Return the (x, y) coordinate for the center point of the cell that contains the specified text.  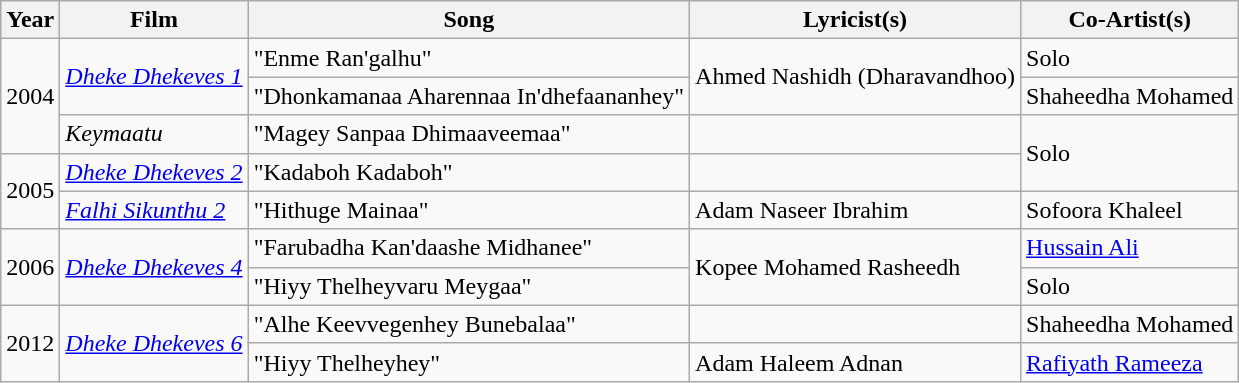
Song (468, 20)
"Kadaboh Kadaboh" (468, 172)
Adam Haleem Adnan (856, 362)
2005 (30, 191)
Rafiyath Rameeza (1130, 362)
Co-Artist(s) (1130, 20)
Film (154, 20)
2006 (30, 267)
Dheke Dhekeves 6 (154, 343)
2004 (30, 96)
Dheke Dhekeves 4 (154, 267)
"Farubadha Kan'daashe Midhanee" (468, 248)
Year (30, 20)
"Hiyy Thelheyhey" (468, 362)
"Alhe Keevvegenhey Bunebalaa" (468, 324)
"Hithuge Mainaa" (468, 210)
2012 (30, 343)
Sofoora Khaleel (1130, 210)
Falhi Sikunthu 2 (154, 210)
"Enme Ran'galhu" (468, 58)
Hussain Ali (1130, 248)
Dheke Dhekeves 1 (154, 77)
Dheke Dhekeves 2 (154, 172)
Kopee Mohamed Rasheedh (856, 267)
Keymaatu (154, 134)
"Dhonkamanaa Aharennaa In'dhefaananhey" (468, 96)
"Magey Sanpaa Dhimaaveemaa" (468, 134)
"Hiyy Thelheyvaru Meygaa" (468, 286)
Lyricist(s) (856, 20)
Ahmed Nashidh (Dharavandhoo) (856, 77)
Adam Naseer Ibrahim (856, 210)
